Pinpoint the cell where the given text exists, returning its (x, y) midpoint coordinate. 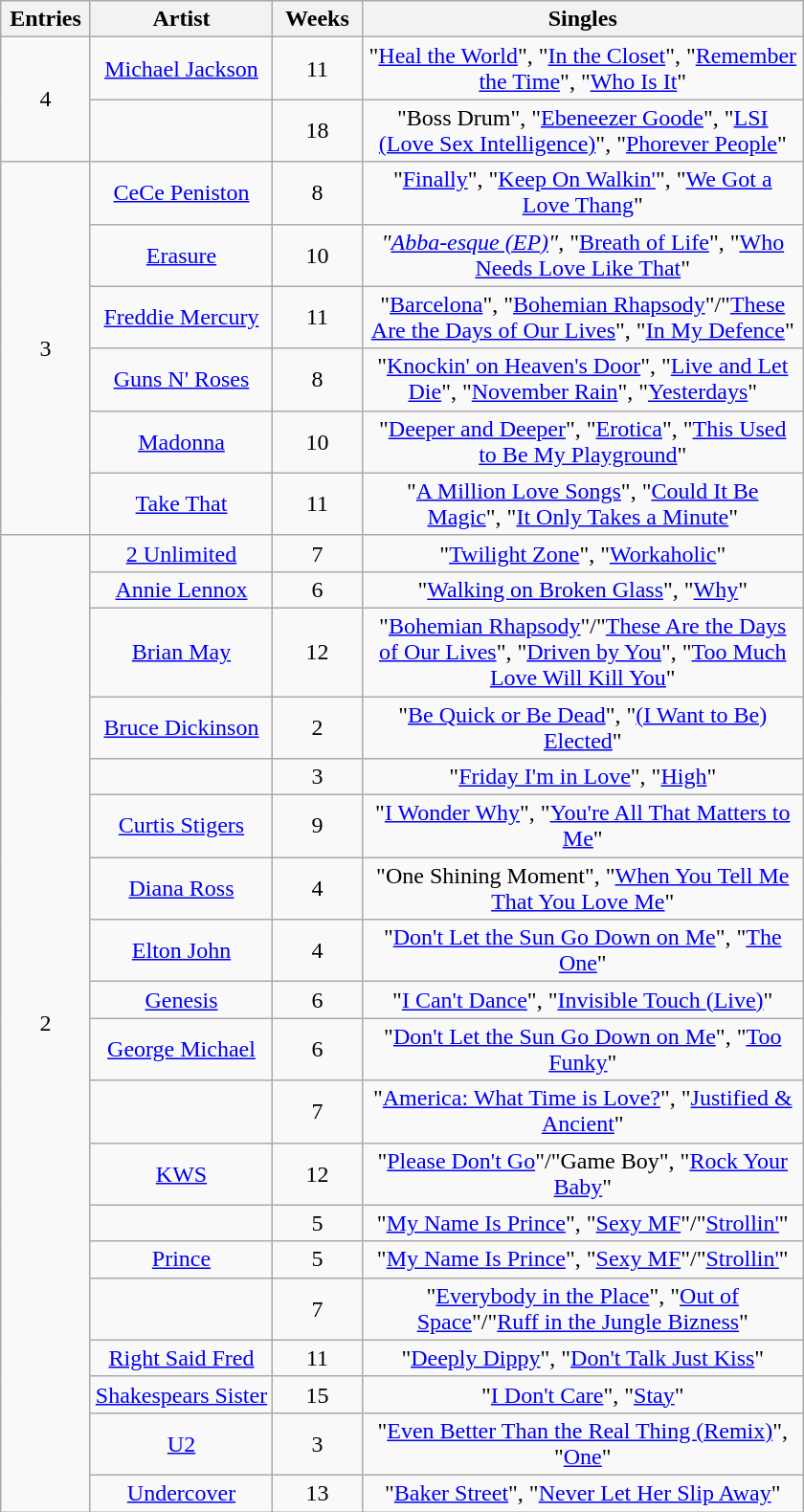
18 (318, 130)
"Barcelona", "Bohemian Rhapsody"/"These Are the Days of Our Lives", "In My Defence" (582, 318)
Singles (582, 19)
Undercover (181, 1493)
"Baker Street", "Never Let Her Slip Away" (582, 1493)
George Michael (181, 1049)
Artist (181, 19)
"I Can't Dance", "Invisible Touch (Live)" (582, 1000)
CeCe Peniston (181, 193)
Bruce Dickinson (181, 727)
"Heal the World", "In the Closet", "Remember the Time", "Who Is It" (582, 69)
"Deeply Dippy", "Don't Talk Just Kiss" (582, 1358)
Right Said Fred (181, 1358)
13 (318, 1493)
"Be Quick or Be Dead", "(I Want to Be) Elected" (582, 727)
Guns N' Roses (181, 379)
Madonna (181, 442)
"Everybody in the Place", "Out of Space"/"Ruff in the Jungle Bizness" (582, 1309)
"Twilight Zone", "Workaholic" (582, 553)
Genesis (181, 1000)
"One Shining Moment", "When You Tell Me That You Love Me" (582, 888)
Michael Jackson (181, 69)
"Don't Let the Sun Go Down on Me", "The One" (582, 951)
"Even Better Than the Real Thing (Remix)", "One" (582, 1443)
"Deeper and Deeper", "Erotica", "This Used to Be My Playground" (582, 442)
Freddie Mercury (181, 318)
Shakespears Sister (181, 1394)
Annie Lennox (181, 589)
Take That (181, 503)
U2 (181, 1443)
"I Don't Care", "Stay" (582, 1394)
"Boss Drum", "Ebeneezer Goode", "LSI (Love Sex Intelligence)", "Phorever People" (582, 130)
"Knockin' on Heaven's Door", "Live and Let Die", "November Rain", "Yesterdays" (582, 379)
Prince (181, 1259)
Weeks (318, 19)
"Bohemian Rhapsody"/"These Are the Days of Our Lives", "Driven by You", "Too Much Love Will Kill You" (582, 652)
Entries (46, 19)
"Please Don't Go"/"Game Boy", "Rock Your Baby" (582, 1173)
Erasure (181, 255)
2 Unlimited (181, 553)
"America: What Time is Love?", "Justified & Ancient" (582, 1112)
9 (318, 827)
"I Wonder Why", "You're All That Matters to Me" (582, 827)
"Walking on Broken Glass", "Why" (582, 589)
"A Million Love Songs", "Could It Be Magic", "It Only Takes a Minute" (582, 503)
15 (318, 1394)
Diana Ross (181, 888)
"Friday I'm in Love", "High" (582, 777)
Curtis Stigers (181, 827)
"Abba-esque (EP)", "Breath of Life", "Who Needs Love Like That" (582, 255)
Elton John (181, 951)
KWS (181, 1173)
Brian May (181, 652)
"Don't Let the Sun Go Down on Me", "Too Funky" (582, 1049)
"Finally", "Keep On Walkin'", "We Got a Love Thang" (582, 193)
